Detect which cell encompasses the target text, then output its [X, Y] center coordinate. 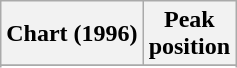
Peakposition [189, 34]
Chart (1996) [72, 34]
